For the text-containing cell, return its midpoint in (X, Y) coordinate format. 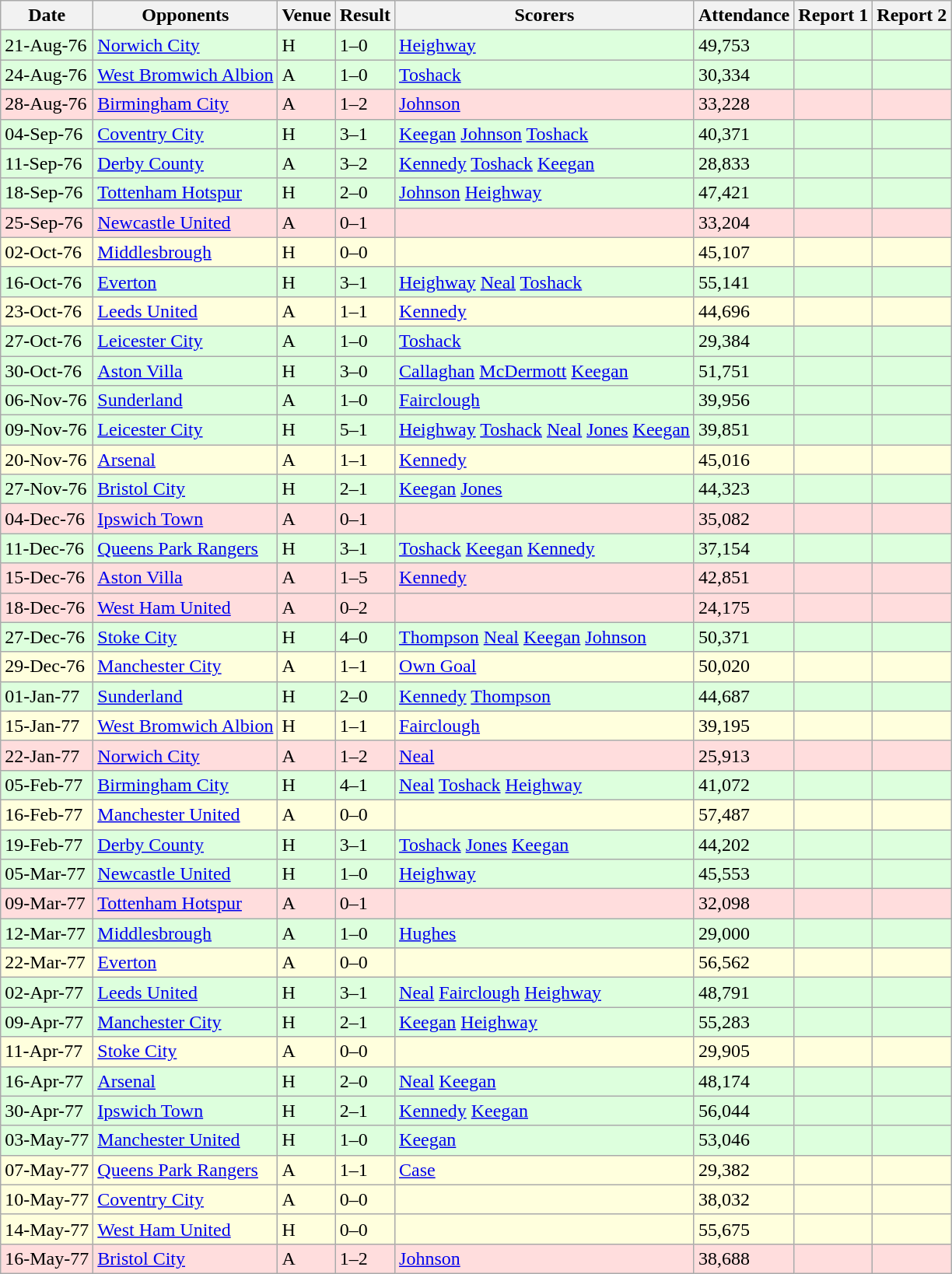
40,371 (744, 134)
50,020 (744, 667)
20-Nov-76 (47, 460)
56,044 (744, 1111)
3–2 (365, 163)
Result (365, 16)
Toshack Jones Keegan (544, 844)
28-Aug-76 (47, 104)
Neal (544, 755)
Venue (306, 16)
11-Sep-76 (47, 163)
30-Apr-77 (47, 1111)
16-May-77 (47, 1258)
47,421 (744, 193)
41,072 (744, 785)
Own Goal (544, 667)
29,000 (744, 933)
44,687 (744, 696)
22-Jan-77 (47, 755)
29,384 (744, 341)
30-Oct-76 (47, 371)
39,851 (744, 430)
15-Dec-76 (47, 578)
Toshack Keegan Kennedy (544, 548)
27-Nov-76 (47, 489)
38,032 (744, 1199)
44,323 (744, 489)
44,202 (744, 844)
09-Apr-77 (47, 1022)
44,696 (744, 311)
16-Feb-77 (47, 814)
Callaghan McDermott Keegan (544, 371)
Kennedy Toshack Keegan (544, 163)
39,956 (744, 401)
Attendance (744, 16)
Heighway Neal Toshack (544, 282)
Kennedy Keegan (544, 1111)
06-Nov-76 (47, 401)
42,851 (744, 578)
Keegan Heighway (544, 1022)
29,905 (744, 1052)
4–0 (365, 637)
0–2 (365, 607)
53,046 (744, 1140)
56,562 (744, 963)
25,913 (744, 755)
07-May-77 (47, 1170)
16-Oct-76 (47, 282)
11-Dec-76 (47, 548)
30,334 (744, 75)
04-Sep-76 (47, 134)
32,098 (744, 904)
3–0 (365, 371)
27-Dec-76 (47, 637)
24-Aug-76 (47, 75)
15-Jan-77 (47, 726)
1–5 (365, 578)
11-Apr-77 (47, 1052)
55,141 (744, 282)
Keegan Johnson Toshack (544, 134)
02-Oct-76 (47, 252)
18-Sep-76 (47, 193)
23-Oct-76 (47, 311)
45,107 (744, 252)
05-Mar-77 (47, 874)
Heighway Toshack Neal Jones Keegan (544, 430)
Report 1 (834, 16)
05-Feb-77 (47, 785)
Thompson Neal Keegan Johnson (544, 637)
Hughes (544, 933)
18-Dec-76 (47, 607)
33,228 (744, 104)
49,753 (744, 45)
Neal Keegan (544, 1081)
Johnson Heighway (544, 193)
12-Mar-77 (47, 933)
14-May-77 (47, 1229)
55,283 (744, 1022)
57,487 (744, 814)
25-Sep-76 (47, 222)
55,675 (744, 1229)
16-Apr-77 (47, 1081)
28,833 (744, 163)
Keegan (544, 1140)
Neal Fairclough Heighway (544, 992)
35,082 (744, 519)
38,688 (744, 1258)
Neal Toshack Heighway (544, 785)
37,154 (744, 548)
Kennedy Thompson (544, 696)
02-Apr-77 (47, 992)
48,174 (744, 1081)
29-Dec-76 (47, 667)
04-Dec-76 (47, 519)
09-Nov-76 (47, 430)
03-May-77 (47, 1140)
24,175 (744, 607)
19-Feb-77 (47, 844)
22-Mar-77 (47, 963)
Keegan Jones (544, 489)
Case (544, 1170)
51,751 (744, 371)
09-Mar-77 (47, 904)
48,791 (744, 992)
45,553 (744, 874)
29,382 (744, 1170)
Date (47, 16)
27-Oct-76 (47, 341)
Opponents (185, 16)
39,195 (744, 726)
10-May-77 (47, 1199)
45,016 (744, 460)
4–1 (365, 785)
5–1 (365, 430)
33,204 (744, 222)
Report 2 (912, 16)
01-Jan-77 (47, 696)
50,371 (744, 637)
21-Aug-76 (47, 45)
Scorers (544, 16)
